Identify which cell holds the provided text, then report its (x, y) central coordinate. 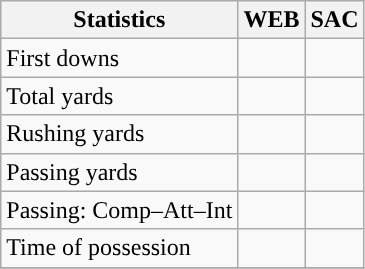
Rushing yards (120, 134)
SAC (334, 20)
Total yards (120, 96)
Time of possession (120, 248)
WEB (272, 20)
Statistics (120, 20)
First downs (120, 58)
Passing: Comp–Att–Int (120, 210)
Passing yards (120, 172)
